Extract the [x, y] coordinate from the center of the cell holding the provided text.  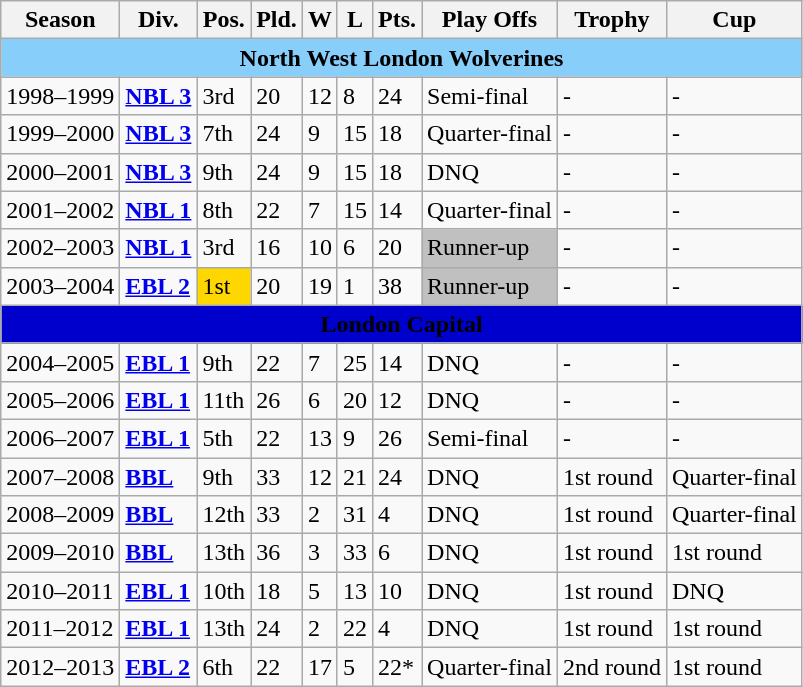
5th [224, 438]
8 [354, 96]
2010–2011 [60, 591]
2009–2010 [60, 553]
2000–2001 [60, 172]
11th [224, 400]
7th [224, 134]
21 [354, 477]
2004–2005 [60, 362]
3 [320, 553]
Pts. [398, 20]
L [354, 20]
2007–2008 [60, 477]
6th [224, 667]
Trophy [612, 20]
Play Offs [490, 20]
10th [224, 591]
19 [320, 286]
2006–2007 [60, 438]
2001–2002 [60, 210]
Pos. [224, 20]
16 [277, 248]
2011–2012 [60, 629]
1998–1999 [60, 96]
8th [224, 210]
Cup [734, 20]
2005–2006 [60, 400]
1999–2000 [60, 134]
22* [398, 667]
North West London Wolverines [402, 58]
36 [277, 553]
38 [398, 286]
Season [60, 20]
W [320, 20]
12th [224, 515]
2nd round [612, 667]
17 [320, 667]
2003–2004 [60, 286]
Div. [158, 20]
2008–2009 [60, 515]
London Capital [402, 324]
25 [354, 362]
1 [354, 286]
2012–2013 [60, 667]
2002–2003 [60, 248]
1st [224, 286]
Pld. [277, 20]
31 [354, 515]
